Identify which cell holds the provided text, then report its [X, Y] central coordinate. 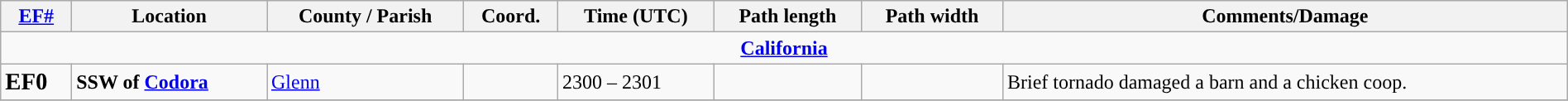
2300 – 2301 [637, 82]
Path width [933, 17]
Coord. [511, 17]
Glenn [365, 82]
County / Parish [365, 17]
Brief tornado damaged a barn and a chicken coop. [1285, 82]
EF# [36, 17]
Path length [787, 17]
SSW of Codora [170, 82]
EF0 [36, 82]
California [784, 48]
Location [170, 17]
Comments/Damage [1285, 17]
Time (UTC) [637, 17]
